Search for the cell housing the specified text and yield its [X, Y] center coordinate. 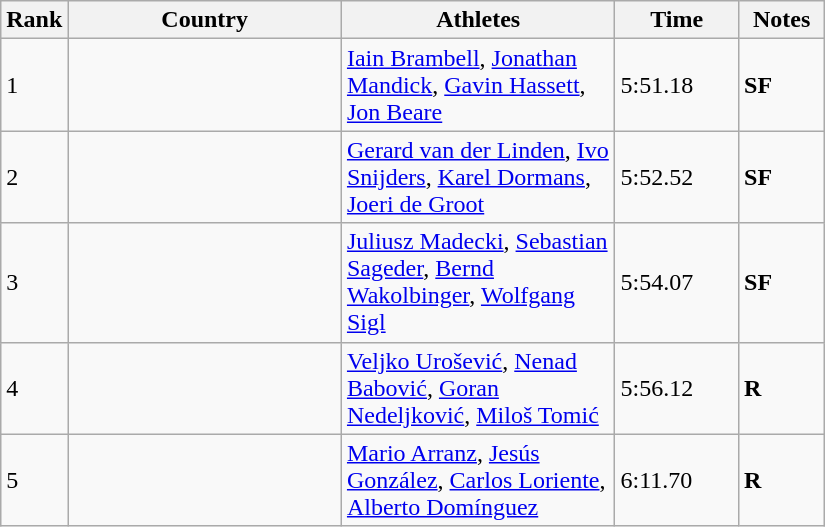
6:11.70 [677, 480]
Athletes [478, 20]
Juliusz Madecki, Sebastian Sageder, Bernd Wakolbinger, Wolfgang Sigl [478, 282]
4 [34, 388]
5:51.18 [677, 85]
3 [34, 282]
Mario Arranz, Jesús González, Carlos Loriente, Alberto Domínguez [478, 480]
5 [34, 480]
5:54.07 [677, 282]
5:52.52 [677, 177]
1 [34, 85]
Rank [34, 20]
Time [677, 20]
Veljko Urošević, Nenad Babović, Goran Nedeljković, Miloš Tomić [478, 388]
Country [205, 20]
5:56.12 [677, 388]
Gerard van der Linden, Ivo Snijders, Karel Dormans, Joeri de Groot [478, 177]
Iain Brambell, Jonathan Mandick, Gavin Hassett, Jon Beare [478, 85]
Notes [782, 20]
2 [34, 177]
